Return (X, Y) of the center of cell containing provided text 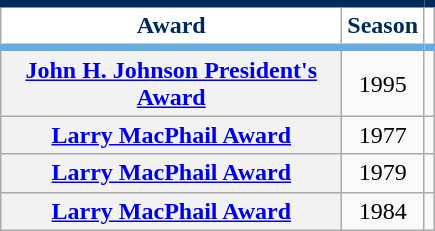
Season (383, 26)
1979 (383, 173)
1984 (383, 211)
Award (172, 26)
1995 (383, 82)
1977 (383, 135)
John H. Johnson President's Award (172, 82)
